Locate the cell with the specified text and output its [X, Y] center coordinate. 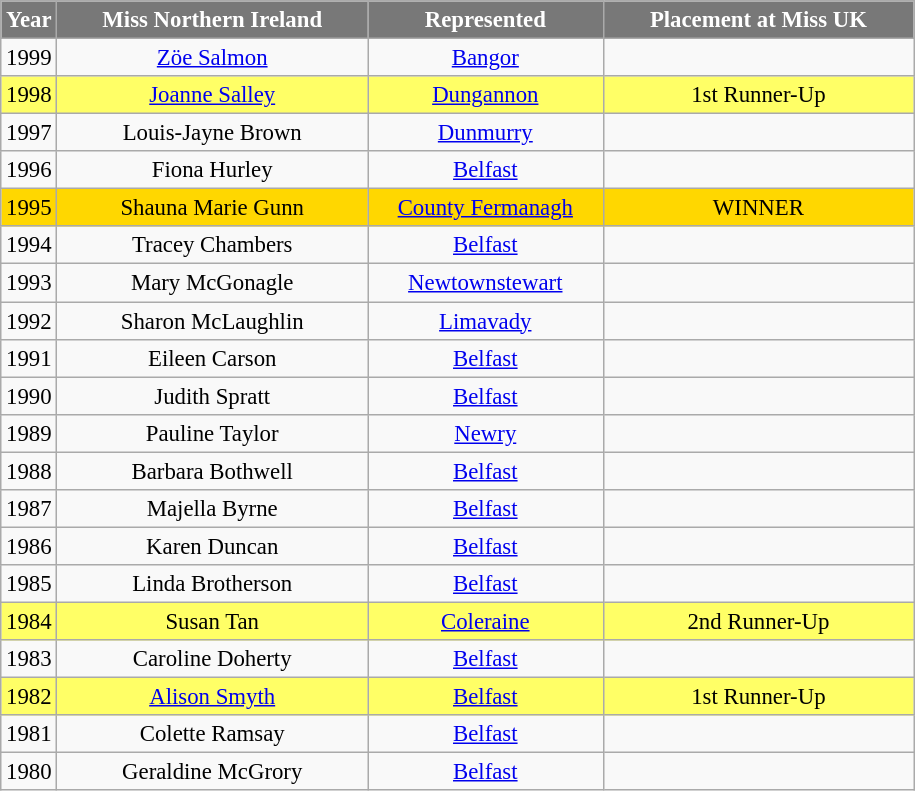
Tracey Chambers [212, 245]
Karen Duncan [212, 546]
1988 [29, 471]
Linda Brotherson [212, 584]
Shauna Marie Gunn [212, 208]
1982 [29, 697]
Year [29, 20]
Dungannon [486, 95]
Miss Northern Ireland [212, 20]
Judith Spratt [212, 396]
2nd Runner-Up [758, 621]
WINNER [758, 208]
Majella Byrne [212, 509]
Fiona Hurley [212, 170]
1999 [29, 58]
1995 [29, 208]
Alison Smyth [212, 697]
Joanne Salley [212, 95]
Susan Tan [212, 621]
Sharon McLaughlin [212, 321]
1990 [29, 396]
County Fermanagh [486, 208]
Pauline Taylor [212, 433]
Mary McGonagle [212, 283]
Barbara Bothwell [212, 471]
1993 [29, 283]
1989 [29, 433]
Newtownstewart [486, 283]
1981 [29, 734]
Caroline Doherty [212, 659]
1992 [29, 321]
1987 [29, 509]
1994 [29, 245]
Eileen Carson [212, 358]
1983 [29, 659]
Bangor [486, 58]
1985 [29, 584]
1991 [29, 358]
Coleraine [486, 621]
1996 [29, 170]
Limavady [486, 321]
Louis-Jayne Brown [212, 133]
Colette Ramsay [212, 734]
Placement at Miss UK [758, 20]
Dunmurry [486, 133]
1997 [29, 133]
1980 [29, 772]
1984 [29, 621]
Zöe Salmon [212, 58]
1986 [29, 546]
1998 [29, 95]
Newry [486, 433]
Geraldine McGrory [212, 772]
Represented [486, 20]
